Pinpoint the cell where the given text exists, returning its (x, y) midpoint coordinate. 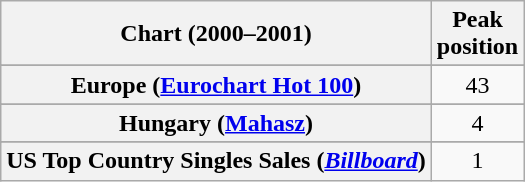
Chart (2000–2001) (216, 34)
Europe (Eurochart Hot 100) (216, 85)
Hungary (Mahasz) (216, 123)
US Top Country Singles Sales (Billboard) (216, 161)
1 (477, 161)
43 (477, 85)
Peakposition (477, 34)
4 (477, 123)
